Pinpoint the cell where the given text exists, returning its (X, Y) midpoint coordinate. 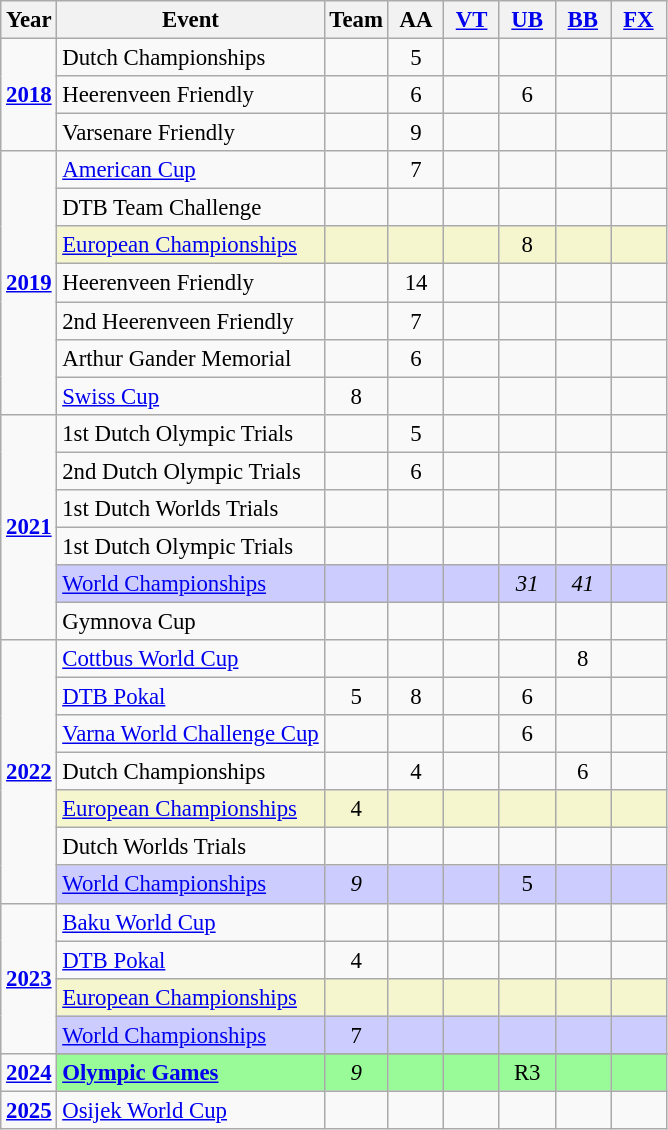
2024 (29, 1073)
2023 (29, 978)
Varsenare Friendly (190, 133)
DTB Team Challenge (190, 208)
31 (527, 584)
14 (416, 283)
2nd Dutch Olympic Trials (190, 471)
AA (416, 20)
2018 (29, 96)
1st Dutch Worlds Trials (190, 509)
Arthur Gander Memorial (190, 358)
Dutch Worlds Trials (190, 847)
Gymnova Cup (190, 621)
VT (472, 20)
R3 (527, 1073)
UB (527, 20)
Cottbus World Cup (190, 659)
Varna World Challenge Cup (190, 734)
American Cup (190, 170)
Swiss Cup (190, 396)
41 (583, 584)
Olympic Games (190, 1073)
2025 (29, 1110)
2nd Heerenveen Friendly (190, 321)
BB (583, 20)
2019 (29, 282)
2022 (29, 772)
Year (29, 20)
Event (190, 20)
FX (639, 20)
2021 (29, 527)
Osijek World Cup (190, 1110)
Team (356, 20)
Baku World Cup (190, 922)
